Identify which cell holds the provided text, then report its (X, Y) central coordinate. 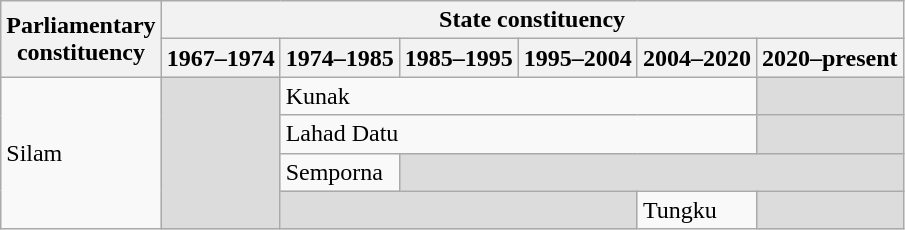
Kunak (518, 96)
1974–1985 (340, 58)
Parliamentaryconstituency (81, 39)
Tungku (696, 210)
Lahad Datu (518, 134)
Semporna (340, 172)
2020–present (830, 58)
State constituency (532, 20)
1967–1974 (220, 58)
1985–1995 (458, 58)
Silam (81, 153)
1995–2004 (578, 58)
2004–2020 (696, 58)
